Extract the (x, y) coordinate from the center of the cell holding the provided text.  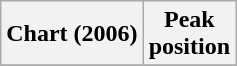
Chart (2006) (72, 34)
Peak position (189, 34)
